Return the (x, y) coordinate for the center point of the cell that contains the specified text.  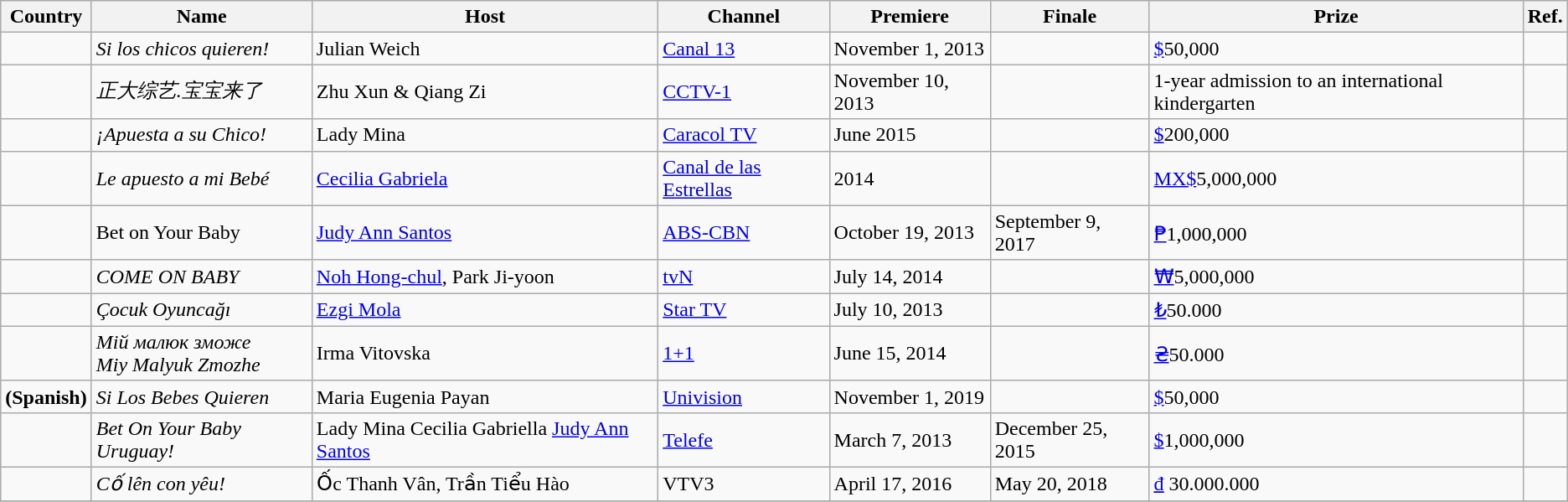
Premiere (910, 17)
Noh Hong-chul, Park Ji-yoon (484, 277)
Ốc Thanh Vân, Trần Tiểu Hào (484, 484)
Lady Mina (484, 135)
June 15, 2014 (910, 354)
ABS-CBN (744, 233)
Telefe (744, 439)
đ 30.000.000 (1336, 484)
Ref. (1545, 17)
December 25, 2015 (1070, 439)
正大综艺.宝宝来了 (201, 92)
1-year admission to an international kindergarten (1336, 92)
March 7, 2013 (910, 439)
Si los chicos quieren! (201, 49)
September 9, 2017 (1070, 233)
Bet on Your Baby (201, 233)
November 1, 2013 (910, 49)
Finale (1070, 17)
MX$5,000,000 (1336, 178)
₴50.000 (1336, 354)
Caracol TV (744, 135)
June 2015 (910, 135)
Julian Weich (484, 49)
Host (484, 17)
¡Apuesta a su Chico! (201, 135)
July 10, 2013 (910, 310)
Irma Vitovska (484, 354)
₩5,000,000 (1336, 277)
Canal 13 (744, 49)
Country (46, 17)
$1,000,000 (1336, 439)
Si Los Bebes Quieren (201, 396)
November 10, 2013 (910, 92)
Judy Ann Santos (484, 233)
Le apuesto a mi Bebé (201, 178)
(Spanish) (46, 396)
Lady Mina Cecilia Gabriella Judy Ann Santos (484, 439)
$200,000 (1336, 135)
July 14, 2014 (910, 277)
CCTV-1 (744, 92)
April 17, 2016 (910, 484)
Bet On Your Baby Uruguay! (201, 439)
Canal de las Estrellas (744, 178)
2014 (910, 178)
November 1, 2019 (910, 396)
Ezgi Mola (484, 310)
Star TV (744, 310)
Мій малюк зможеMiy Malyuk Zmozhe (201, 354)
Channel (744, 17)
Univision (744, 396)
Name (201, 17)
₺50.000 (1336, 310)
Maria Eugenia Payan (484, 396)
Prize (1336, 17)
Çocuk Oyuncağı (201, 310)
Zhu Xun & Qiang Zi (484, 92)
October 19, 2013 (910, 233)
COME ON BABY (201, 277)
May 20, 2018 (1070, 484)
tvN (744, 277)
Cố lên con yêu! (201, 484)
₱1,000,000 (1336, 233)
VTV3 (744, 484)
Cecilia Gabriela (484, 178)
1+1 (744, 354)
